Locate the cell with the specified text and output its (x, y) center coordinate. 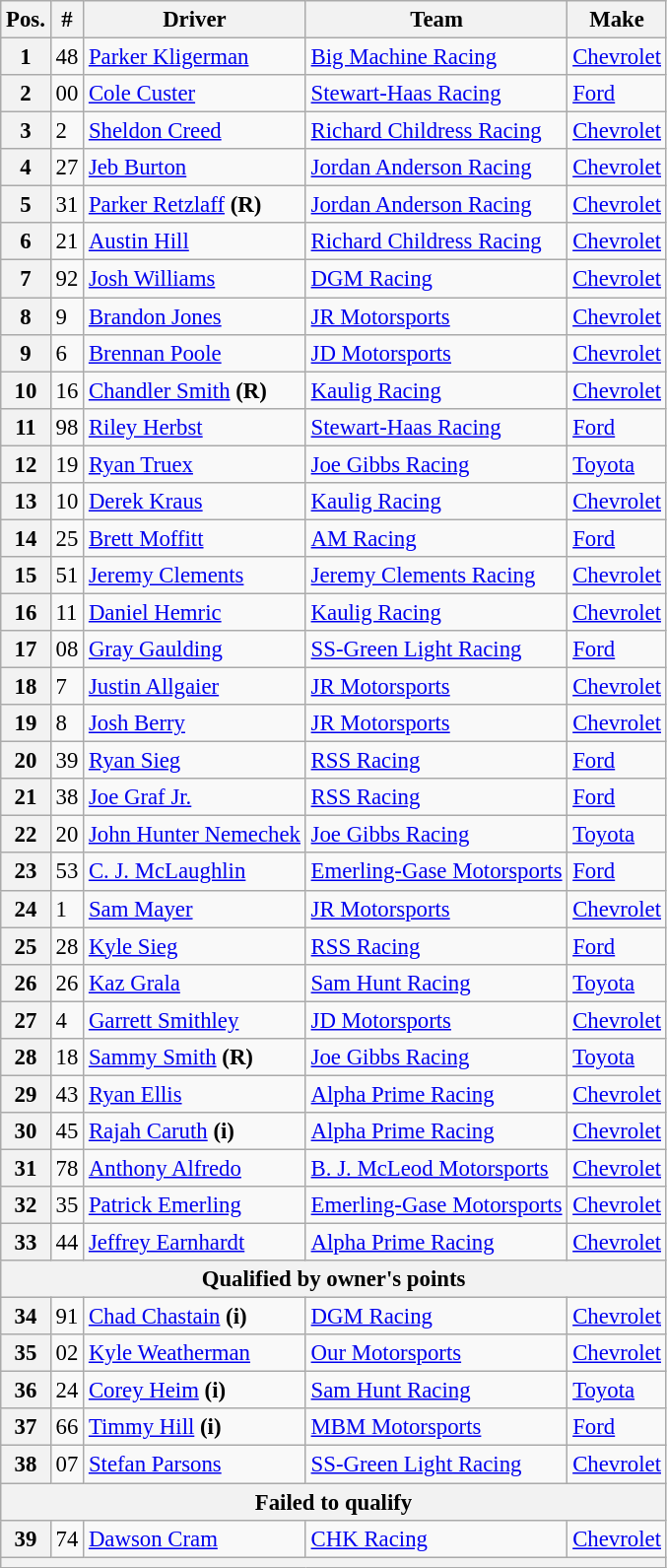
Sheldon Creed (195, 131)
32 (26, 1205)
5 (26, 205)
Sammy Smith (R) (195, 1057)
Cole Custer (195, 94)
14 (26, 538)
Sam Mayer (195, 909)
45 (67, 1131)
Qualified by owner's points (334, 1279)
Austin Hill (195, 241)
Jeb Burton (195, 168)
Brennan Poole (195, 353)
91 (67, 1317)
Derek Kraus (195, 502)
92 (67, 279)
Jeremy Clements (195, 576)
Big Machine Racing (436, 57)
Failed to qualify (334, 1502)
13 (26, 502)
29 (26, 1094)
B. J. McLeod Motorsports (436, 1168)
C. J. McLaughlin (195, 872)
66 (67, 1428)
Justin Allgaier (195, 687)
00 (67, 94)
36 (26, 1391)
15 (26, 576)
Driver (195, 20)
33 (26, 1243)
Corey Heim (i) (195, 1391)
Dawson Cram (195, 1538)
08 (67, 649)
Anthony Alfredo (195, 1168)
Parker Kligerman (195, 57)
Ryan Truex (195, 464)
Joe Graf Jr. (195, 797)
43 (67, 1094)
Garrett Smithley (195, 1020)
78 (67, 1168)
Riley Herbst (195, 427)
07 (67, 1465)
Jeffrey Earnhardt (195, 1243)
17 (26, 649)
CHK Racing (436, 1538)
51 (67, 576)
Kyle Sieg (195, 946)
Chandler Smith (R) (195, 390)
Kaz Grala (195, 983)
74 (67, 1538)
02 (67, 1353)
John Hunter Nemechek (195, 835)
Daniel Hemric (195, 612)
22 (26, 835)
44 (67, 1243)
Stefan Parsons (195, 1465)
Brett Moffitt (195, 538)
30 (26, 1131)
37 (26, 1428)
Jeremy Clements Racing (436, 576)
Timmy Hill (i) (195, 1428)
Make (617, 20)
12 (26, 464)
Our Motorsports (436, 1353)
98 (67, 427)
Kyle Weatherman (195, 1353)
Gray Gaulding (195, 649)
Rajah Caruth (i) (195, 1131)
Ryan Sieg (195, 761)
3 (26, 131)
Patrick Emerling (195, 1205)
MBM Motorsports (436, 1428)
53 (67, 872)
Pos. (26, 20)
Team (436, 20)
AM Racing (436, 538)
34 (26, 1317)
Josh Williams (195, 279)
48 (67, 57)
# (67, 20)
Brandon Jones (195, 316)
Parker Retzlaff (R) (195, 205)
Josh Berry (195, 723)
Chad Chastain (i) (195, 1317)
Ryan Ellis (195, 1094)
23 (26, 872)
